Capture the cell that displays the provided text and extract its [X, Y] central coordinate. 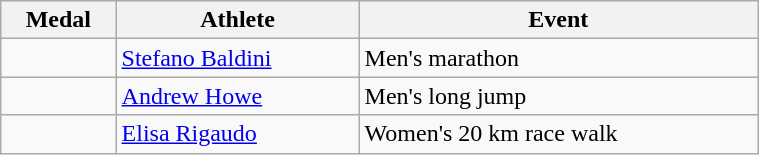
Andrew Howe [238, 96]
Elisa Rigaudo [238, 134]
Men's marathon [558, 58]
Women's 20 km race walk [558, 134]
Medal [58, 20]
Event [558, 20]
Men's long jump [558, 96]
Athlete [238, 20]
Stefano Baldini [238, 58]
